Scan for the cell matching the given text and deliver its [X, Y] coordinate at center. 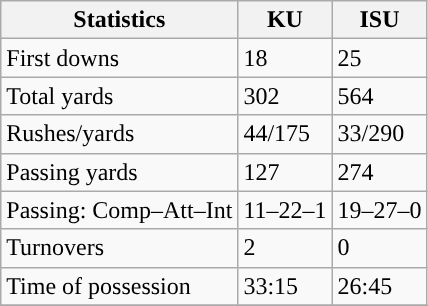
Statistics [120, 20]
274 [380, 172]
564 [380, 96]
26:45 [380, 286]
33/290 [380, 134]
Rushes/yards [120, 134]
302 [285, 96]
44/175 [285, 134]
18 [285, 58]
First downs [120, 58]
0 [380, 248]
33:15 [285, 286]
KU [285, 20]
Total yards [120, 96]
ISU [380, 20]
Passing: Comp–Att–Int [120, 210]
Passing yards [120, 172]
25 [380, 58]
Time of possession [120, 286]
19–27–0 [380, 210]
2 [285, 248]
11–22–1 [285, 210]
Turnovers [120, 248]
127 [285, 172]
